Search for the cell housing the specified text and yield its [x, y] center coordinate. 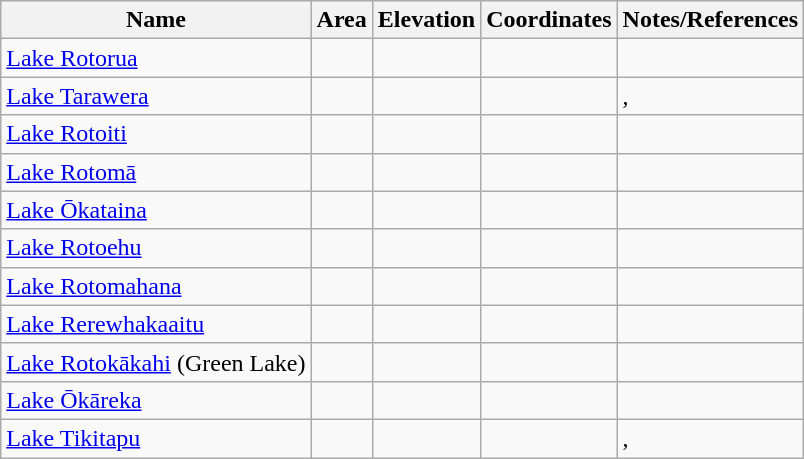
Lake Rotomā [156, 172]
Name [156, 20]
Lake Rotorua [156, 58]
Lake Rotoiti [156, 134]
Lake Ōkāreka [156, 400]
Lake Tikitapu [156, 438]
Elevation [426, 20]
Coordinates [549, 20]
Lake Ōkataina [156, 210]
Lake Rotokākahi (Green Lake) [156, 362]
Area [342, 20]
Lake Rotoehu [156, 248]
Notes/References [710, 20]
Lake Rerewhakaaitu [156, 324]
Lake Rotomahana [156, 286]
Lake Tarawera [156, 96]
